Search for the cell housing the specified text and yield its [x, y] center coordinate. 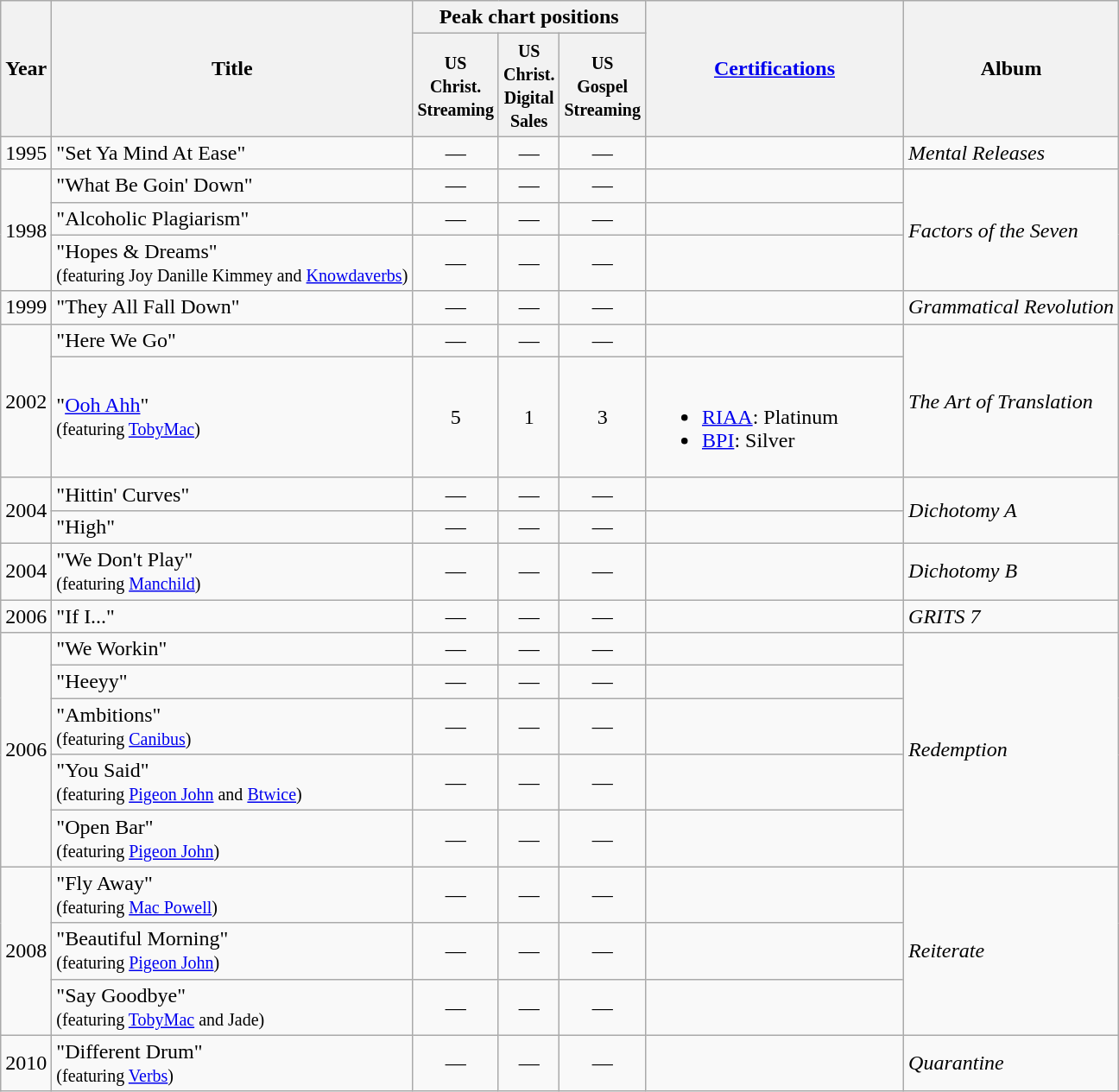
Mental Releases [1012, 153]
2008 [26, 951]
"Ambitions" (featuring Canibus) [232, 727]
USChrist.Streaming [456, 85]
3 [603, 417]
"Set Ya Mind At Ease" [232, 153]
"We Workin" [232, 649]
Year [26, 69]
Reiterate [1012, 951]
GRITS 7 [1012, 615]
"They All Fall Down" [232, 307]
Dichotomy A [1012, 510]
Dichotomy B [1012, 571]
2010 [26, 1064]
"If I..." [232, 615]
"Say Goodbye" (featuring TobyMac and Jade) [232, 1007]
1995 [26, 153]
2002 [26, 401]
1998 [26, 230]
Peak chart positions [529, 17]
Factors of the Seven [1012, 230]
"Heeyy" [232, 682]
"Ooh Ahh" (featuring TobyMac) [232, 417]
Certifications [774, 69]
"High" [232, 527]
1999 [26, 307]
"We Don't Play" (featuring Manchild) [232, 571]
"Open Bar" (featuring Pigeon John) [232, 839]
5 [456, 417]
Redemption [1012, 749]
Title [232, 69]
Grammatical Revolution [1012, 307]
"Fly Away" (featuring Mac Powell) [232, 894]
USChrist.DigitalSales [528, 85]
1 [528, 417]
"Hittin' Curves" [232, 494]
"What Be Goin' Down" [232, 186]
"Hopes & Dreams" (featuring Joy Danille Kimmey and Knowdaverbs) [232, 262]
"Alcoholic Plagiarism" [232, 218]
USGospelStreaming [603, 85]
Quarantine [1012, 1064]
RIAA: PlatinumBPI: Silver [774, 417]
"Beautiful Morning" (featuring Pigeon John) [232, 951]
"Different Drum" (featuring Verbs) [232, 1064]
"You Said" (featuring Pigeon John and Btwice) [232, 782]
Album [1012, 69]
The Art of Translation [1012, 401]
"Here We Go" [232, 340]
